Search for the cell housing the specified text and yield its (X, Y) center coordinate. 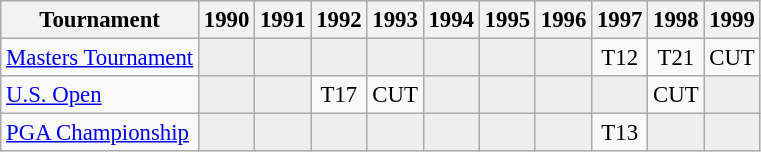
1993 (395, 20)
T13 (620, 133)
1990 (227, 20)
1991 (283, 20)
1997 (620, 20)
Masters Tournament (100, 58)
U.S. Open (100, 95)
1995 (507, 20)
1994 (451, 20)
1996 (563, 20)
1998 (676, 20)
T17 (339, 95)
T12 (620, 58)
PGA Championship (100, 133)
T21 (676, 58)
Tournament (100, 20)
1992 (339, 20)
1999 (732, 20)
